Return [X, Y] of the center of cell containing provided text 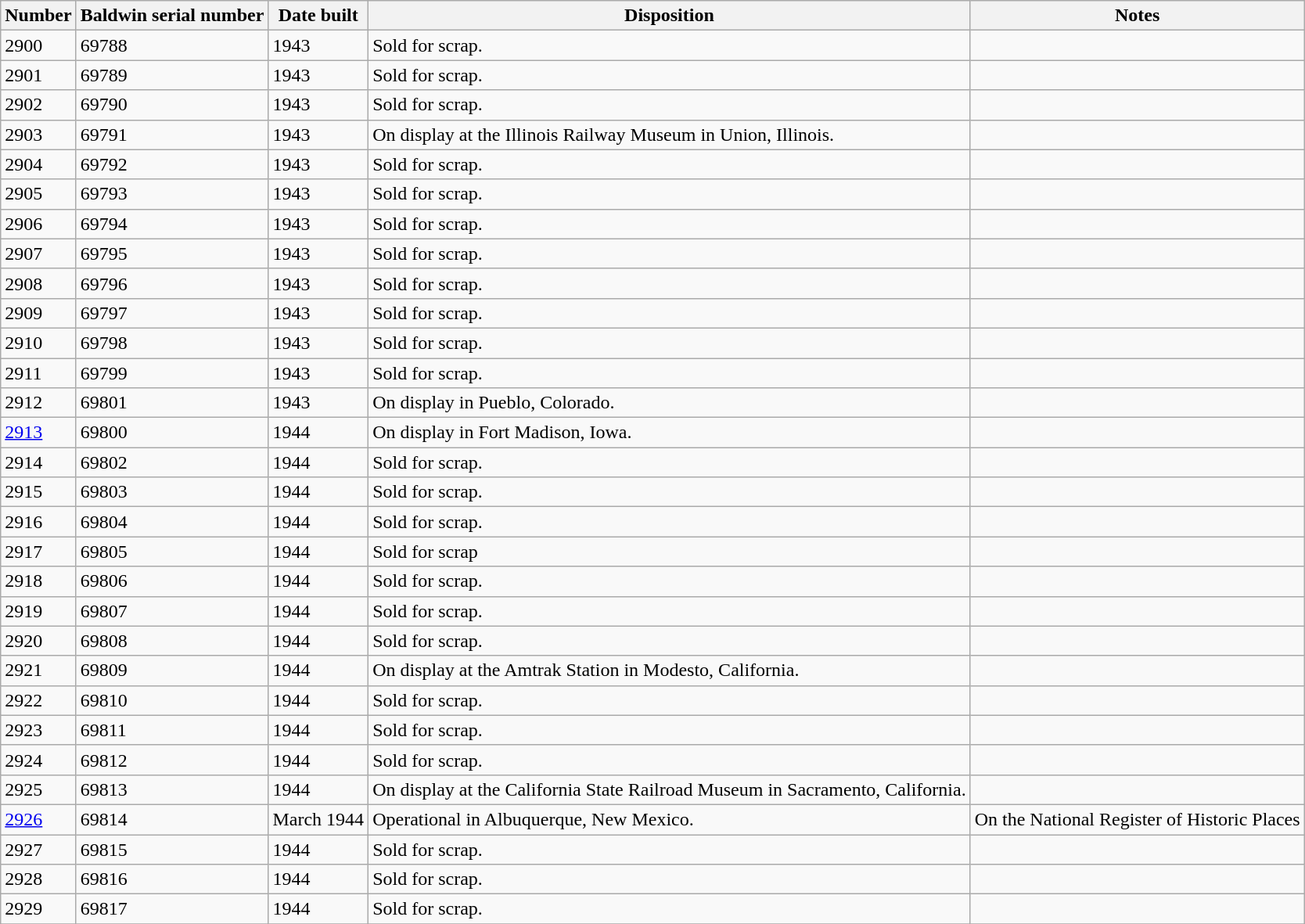
2918 [38, 581]
69797 [172, 313]
2916 [38, 522]
69811 [172, 730]
Baldwin serial number [172, 16]
69798 [172, 343]
Operational in Albuquerque, New Mexico. [670, 819]
2904 [38, 164]
On the National Register of Historic Places [1138, 819]
2908 [38, 283]
2905 [38, 194]
Date built [318, 16]
2906 [38, 224]
2924 [38, 760]
2915 [38, 492]
2903 [38, 135]
2925 [38, 789]
2910 [38, 343]
2920 [38, 641]
2926 [38, 819]
2909 [38, 313]
69808 [172, 641]
2900 [38, 45]
Notes [1138, 16]
2917 [38, 552]
69803 [172, 492]
69814 [172, 819]
2927 [38, 849]
2902 [38, 105]
March 1944 [318, 819]
69788 [172, 45]
69815 [172, 849]
2919 [38, 611]
69813 [172, 789]
On display in Pueblo, Colorado. [670, 403]
69809 [172, 671]
On display at the Illinois Railway Museum in Union, Illinois. [670, 135]
69792 [172, 164]
2928 [38, 879]
2929 [38, 909]
69810 [172, 700]
69800 [172, 433]
69793 [172, 194]
69799 [172, 373]
On display at the California State Railroad Museum in Sacramento, California. [670, 789]
69807 [172, 611]
2901 [38, 75]
2912 [38, 403]
69790 [172, 105]
69791 [172, 135]
Number [38, 16]
2911 [38, 373]
2923 [38, 730]
69806 [172, 581]
2922 [38, 700]
69805 [172, 552]
69795 [172, 253]
69817 [172, 909]
69801 [172, 403]
69789 [172, 75]
69796 [172, 283]
Disposition [670, 16]
69812 [172, 760]
Sold for scrap [670, 552]
On display in Fort Madison, Iowa. [670, 433]
69802 [172, 462]
2921 [38, 671]
69816 [172, 879]
On display at the Amtrak Station in Modesto, California. [670, 671]
2913 [38, 433]
2907 [38, 253]
2914 [38, 462]
69794 [172, 224]
69804 [172, 522]
